Pinpoint the cell where the given text exists, returning its [X, Y] midpoint coordinate. 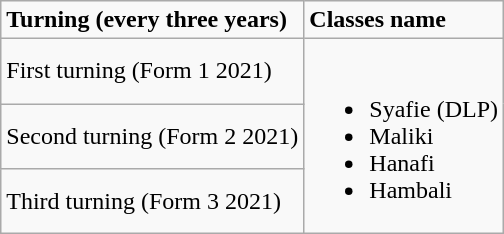
Turning (every three years) [152, 20]
Classes name [404, 20]
Syafie (DLP)MalikiHanafiHambali [404, 136]
Third turning (Form 3 2021) [152, 200]
First turning (Form 1 2021) [152, 72]
Second turning (Form 2 2021) [152, 136]
